Return (x, y) of the center of cell containing provided text 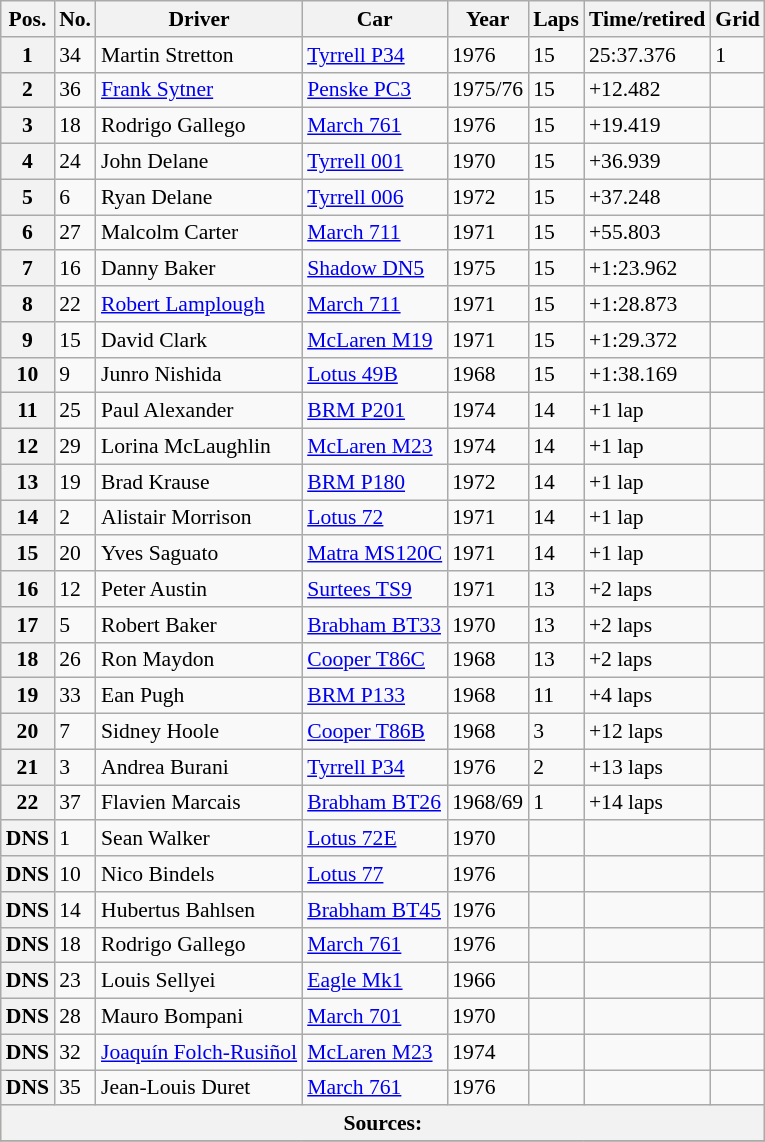
+37.248 (647, 197)
Cooper T86C (374, 660)
Frank Sytner (199, 90)
Yves Saguato (199, 554)
Lotus 77 (374, 874)
John Delane (199, 162)
March 701 (374, 1017)
+1:29.372 (647, 340)
28 (75, 1017)
No. (75, 19)
+13 laps (647, 767)
Time/retired (647, 19)
25 (75, 411)
Sean Walker (199, 839)
Cooper T86B (374, 732)
Penske PC3 (374, 90)
Robert Baker (199, 625)
Lotus 72E (374, 839)
Grid (738, 19)
Surtees TS9 (374, 589)
Mauro Bompani (199, 1017)
33 (75, 696)
1975 (488, 269)
Alistair Morrison (199, 518)
Matra MS120C (374, 554)
26 (75, 660)
4 (28, 162)
Lorina McLaughlin (199, 447)
Lotus 72 (374, 518)
+1:23.962 (647, 269)
Louis Sellyei (199, 981)
David Clark (199, 340)
25:37.376 (647, 55)
1975/76 (488, 90)
Eagle Mk1 (374, 981)
1968/69 (488, 803)
23 (75, 981)
+14 laps (647, 803)
29 (75, 447)
+1:38.169 (647, 375)
Hubertus Bahlsen (199, 910)
Malcolm Carter (199, 233)
Ron Maydon (199, 660)
+4 laps (647, 696)
Laps (556, 19)
8 (28, 304)
Paul Alexander (199, 411)
+1:28.873 (647, 304)
Sources: (383, 1124)
Flavien Marcais (199, 803)
34 (75, 55)
+12.482 (647, 90)
Jean-Louis Duret (199, 1088)
37 (75, 803)
21 (28, 767)
Car (374, 19)
35 (75, 1088)
Brad Krause (199, 482)
Brabham BT45 (374, 910)
Driver (199, 19)
Martin Stretton (199, 55)
Junro Nishida (199, 375)
Shadow DN5 (374, 269)
+12 laps (647, 732)
Tyrrell 001 (374, 162)
32 (75, 1052)
27 (75, 233)
1966 (488, 981)
Joaquín Folch-Rusiñol (199, 1052)
Lotus 49B (374, 375)
Tyrrell 006 (374, 197)
Sidney Hoole (199, 732)
+55.803 (647, 233)
36 (75, 90)
24 (75, 162)
Danny Baker (199, 269)
+19.419 (647, 126)
Andrea Burani (199, 767)
McLaren M19 (374, 340)
Nico Bindels (199, 874)
Brabham BT26 (374, 803)
Brabham BT33 (374, 625)
Ean Pugh (199, 696)
Ryan Delane (199, 197)
Year (488, 19)
+36.939 (647, 162)
Robert Lamplough (199, 304)
BRM P180 (374, 482)
BRM P133 (374, 696)
Peter Austin (199, 589)
17 (28, 625)
BRM P201 (374, 411)
Pos. (28, 19)
